Return [x, y] of the center of cell containing provided text 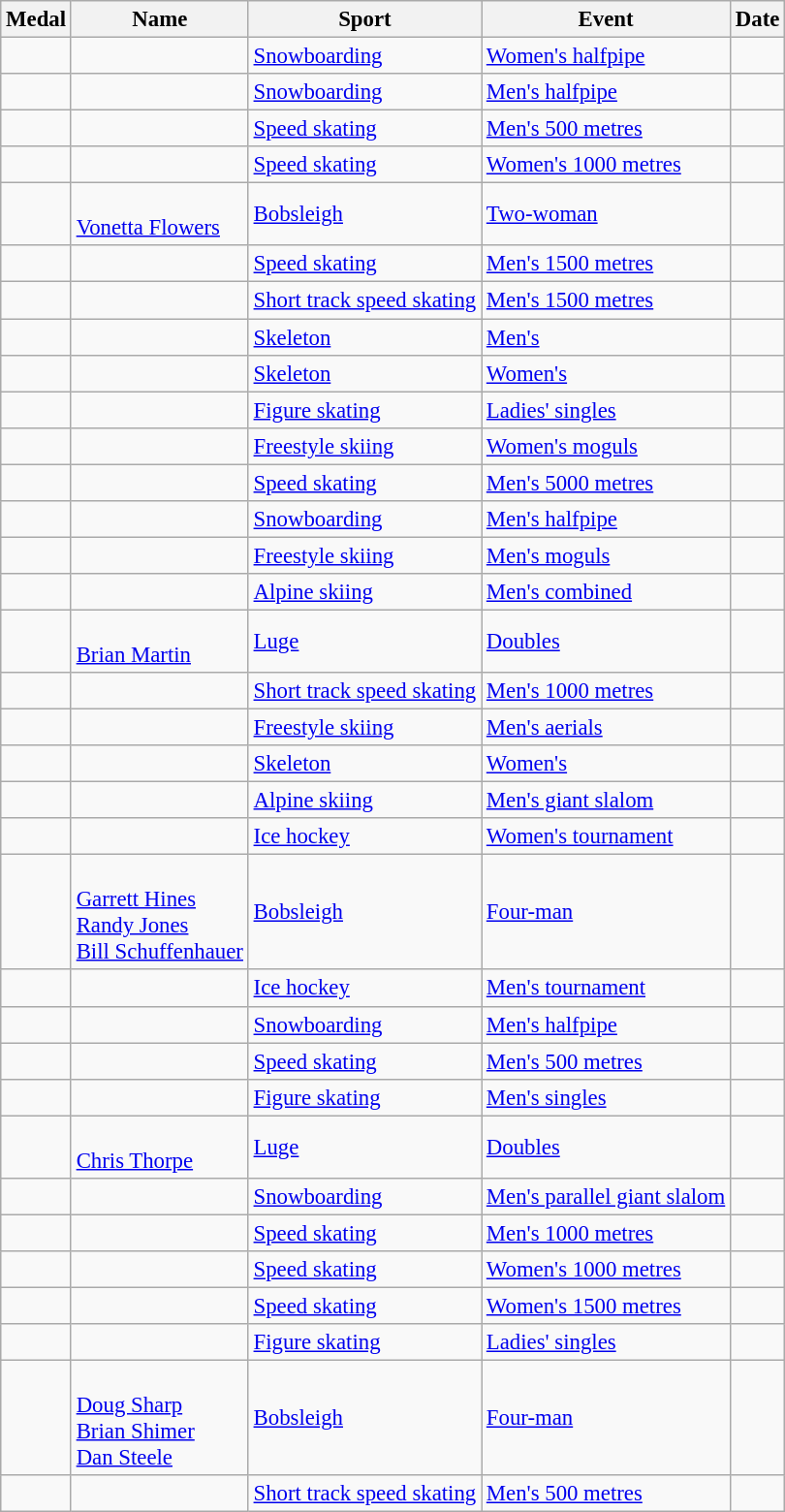
Women's tournament [607, 836]
Date [758, 19]
Name [159, 19]
Men's [607, 337]
Men's singles [607, 1097]
Men's giant slalom [607, 801]
Garrett HinesRandy JonesBill Schuffenhauer [159, 913]
Vonetta Flowers [159, 215]
Event [607, 19]
Brian Martin [159, 642]
Two-woman [607, 215]
Men's tournament [607, 989]
Women's moguls [607, 446]
Medal [37, 19]
Men's parallel giant slalom [607, 1197]
Women's halfpipe [607, 56]
Men's moguls [607, 555]
Chris Thorpe [159, 1148]
Women's 1500 metres [607, 1306]
Sport [364, 19]
Men's aerials [607, 728]
Doug SharpBrian ShimerDan Steele [159, 1419]
Men's 5000 metres [607, 483]
Men's combined [607, 592]
